Locate the cell with the specified text and output its [X, Y] center coordinate. 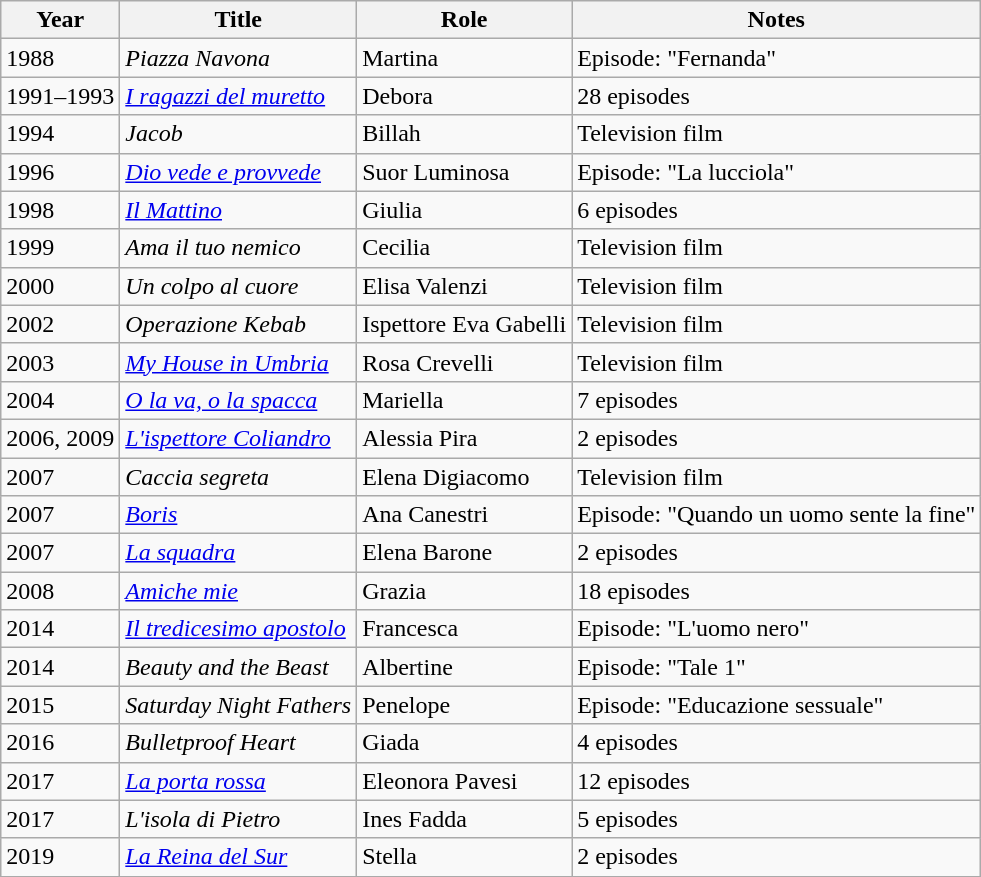
6 episodes [776, 210]
Title [238, 20]
2000 [60, 286]
4 episodes [776, 743]
5 episodes [776, 819]
Notes [776, 20]
Operazione Kebab [238, 324]
Episode: "Fernanda" [776, 58]
Suor Luminosa [464, 172]
O la va, o la spacca [238, 400]
Elisa Valenzi [464, 286]
Caccia segreta [238, 477]
7 episodes [776, 400]
2015 [60, 705]
Il Mattino [238, 210]
Elena Barone [464, 553]
Ispettore Eva Gabelli [464, 324]
1994 [60, 134]
Ana Canestri [464, 515]
2008 [60, 591]
2002 [60, 324]
Episode: "La lucciola" [776, 172]
Martina [464, 58]
Il tredicesimo apostolo [238, 629]
Grazia [464, 591]
28 episodes [776, 96]
1999 [60, 248]
Ama il tuo nemico [238, 248]
Role [464, 20]
1996 [60, 172]
2006, 2009 [60, 438]
Piazza Navona [238, 58]
18 episodes [776, 591]
Giulia [464, 210]
Jacob [238, 134]
L'ispettore Coliandro [238, 438]
Un colpo al cuore [238, 286]
1991–1993 [60, 96]
Ines Fadda [464, 819]
My House in Umbria [238, 362]
Rosa Crevelli [464, 362]
Billah [464, 134]
Dio vede e provvede [238, 172]
Penelope [464, 705]
Elena Digiacomo [464, 477]
2003 [60, 362]
Francesca [464, 629]
Episode: "Tale 1" [776, 667]
Alessia Pira [464, 438]
Mariella [464, 400]
Bulletproof Heart [238, 743]
Episode: "L'uomo nero" [776, 629]
L'isola di Pietro [238, 819]
Giada [464, 743]
2004 [60, 400]
1988 [60, 58]
Beauty and the Beast [238, 667]
Eleonora Pavesi [464, 781]
Debora [464, 96]
I ragazzi del muretto [238, 96]
Cecilia [464, 248]
Saturday Night Fathers [238, 705]
Episode: "Quando un uomo sente la fine" [776, 515]
La squadra [238, 553]
La Reina del Sur [238, 857]
La porta rossa [238, 781]
Stella [464, 857]
2019 [60, 857]
12 episodes [776, 781]
Episode: "Educazione sessuale" [776, 705]
Albertine [464, 667]
Boris [238, 515]
2016 [60, 743]
1998 [60, 210]
Amiche mie [238, 591]
Year [60, 20]
